Determine the (X, Y) coordinate at the center of the cell enclosing the given text.  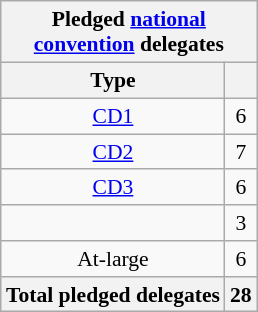
CD1 (113, 116)
Total pledged delegates (113, 294)
CD3 (113, 187)
Type (113, 80)
At-large (113, 259)
28 (241, 294)
CD2 (113, 152)
Pledged nationalconvention delegates (129, 32)
3 (241, 223)
7 (241, 152)
